Search for the cell housing the specified text and yield its (X, Y) center coordinate. 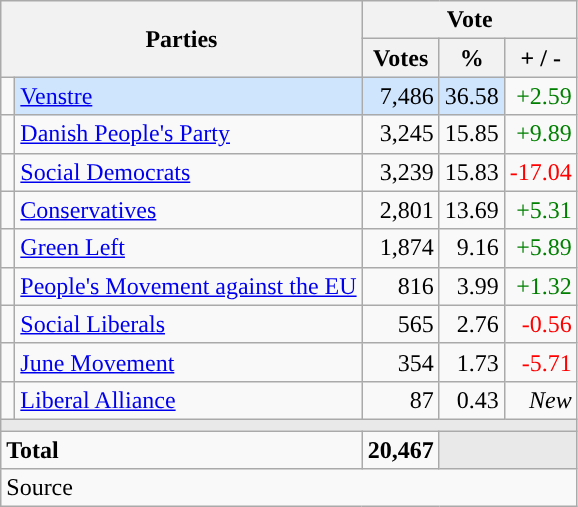
816 (400, 286)
+ / - (540, 58)
Danish People's Party (188, 134)
Green Left (188, 248)
0.43 (472, 400)
Liberal Alliance (188, 400)
+2.59 (540, 96)
1,874 (400, 248)
Vote (470, 20)
+5.31 (540, 210)
+9.89 (540, 134)
3.99 (472, 286)
1.73 (472, 362)
Conservatives (188, 210)
20,467 (400, 449)
36.58 (472, 96)
Social Democrats (188, 172)
June Movement (188, 362)
-17.04 (540, 172)
Total (182, 449)
15.85 (472, 134)
Social Liberals (188, 324)
3,245 (400, 134)
Votes (400, 58)
15.83 (472, 172)
% (472, 58)
87 (400, 400)
+5.89 (540, 248)
Parties (182, 39)
Source (290, 488)
13.69 (472, 210)
2.76 (472, 324)
2,801 (400, 210)
Venstre (188, 96)
New (540, 400)
9.16 (472, 248)
People's Movement against the EU (188, 286)
7,486 (400, 96)
565 (400, 324)
+1.32 (540, 286)
-0.56 (540, 324)
354 (400, 362)
-5.71 (540, 362)
3,239 (400, 172)
